Return the (X, Y) coordinate for the center point of the cell that contains the specified text.  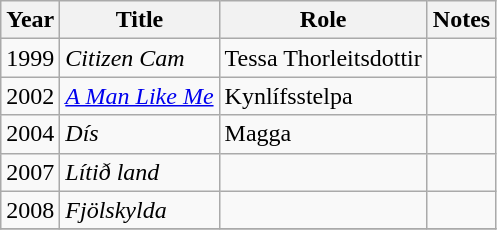
2004 (30, 134)
Title (140, 20)
2002 (30, 96)
Dís (140, 134)
Fjölskylda (140, 210)
Magga (323, 134)
2007 (30, 172)
1999 (30, 58)
Citizen Cam (140, 58)
Kynlífsstelpa (323, 96)
A Man Like Me (140, 96)
Year (30, 20)
Notes (461, 20)
Lítið land (140, 172)
Tessa Thorleitsdottir (323, 58)
Role (323, 20)
2008 (30, 210)
